From the cell containing the given text, extract its center point as [x, y] coordinate. 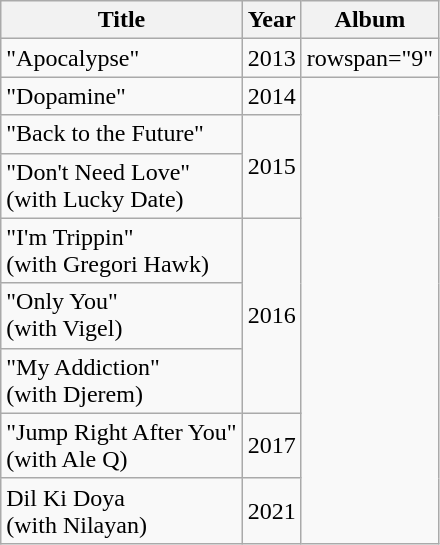
"Only You"(with Vigel) [122, 316]
Title [122, 20]
2015 [272, 166]
2013 [272, 58]
rowspan="9" [370, 58]
2016 [272, 316]
"My Addiction"(with Djerem) [122, 380]
Year [272, 20]
2017 [272, 446]
"Jump Right After You"(with Ale Q) [122, 446]
"Back to the Future" [122, 134]
Dil Ki Doya(with Nilayan) [122, 510]
"Don't Need Love"(with Lucky Date) [122, 186]
"Apocalypse" [122, 58]
"Dopamine" [122, 96]
2014 [272, 96]
2021 [272, 510]
Album [370, 20]
"I'm Trippin"(with Gregori Hawk) [122, 250]
